Output the [x, y] coordinate of the center of the cell containing the given text.  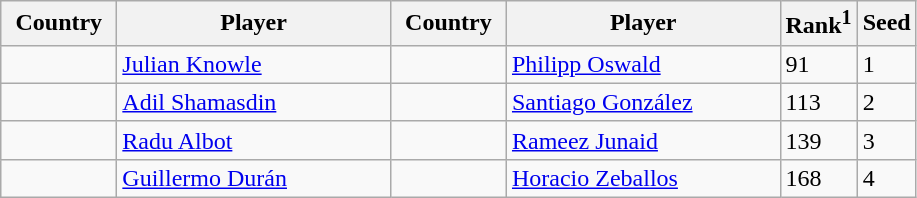
Julian Knowle [254, 64]
Adil Shamasdin [254, 102]
Radu Albot [254, 140]
Philipp Oswald [643, 64]
Santiago González [643, 102]
3 [886, 140]
Rank1 [818, 24]
113 [818, 102]
Horacio Zeballos [643, 178]
4 [886, 178]
Rameez Junaid [643, 140]
168 [818, 178]
91 [818, 64]
Seed [886, 24]
2 [886, 102]
Guillermo Durán [254, 178]
1 [886, 64]
139 [818, 140]
